Identify which cell holds the provided text, then report its (X, Y) central coordinate. 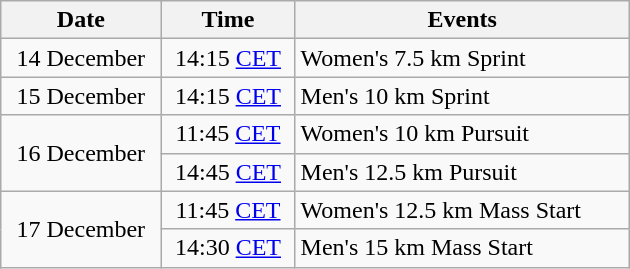
Men's 10 km Sprint (462, 96)
15 December (81, 96)
Events (462, 20)
17 December (81, 229)
14:45 CET (228, 172)
Time (228, 20)
Women's 12.5 km Mass Start (462, 210)
14:30 CET (228, 248)
Women's 10 km Pursuit (462, 134)
16 December (81, 153)
Men's 12.5 km Pursuit (462, 172)
Women's 7.5 km Sprint (462, 58)
Men's 15 km Mass Start (462, 248)
Date (81, 20)
14 December (81, 58)
